Return the [X, Y] coordinate for the center point of the cell that contains the specified text.  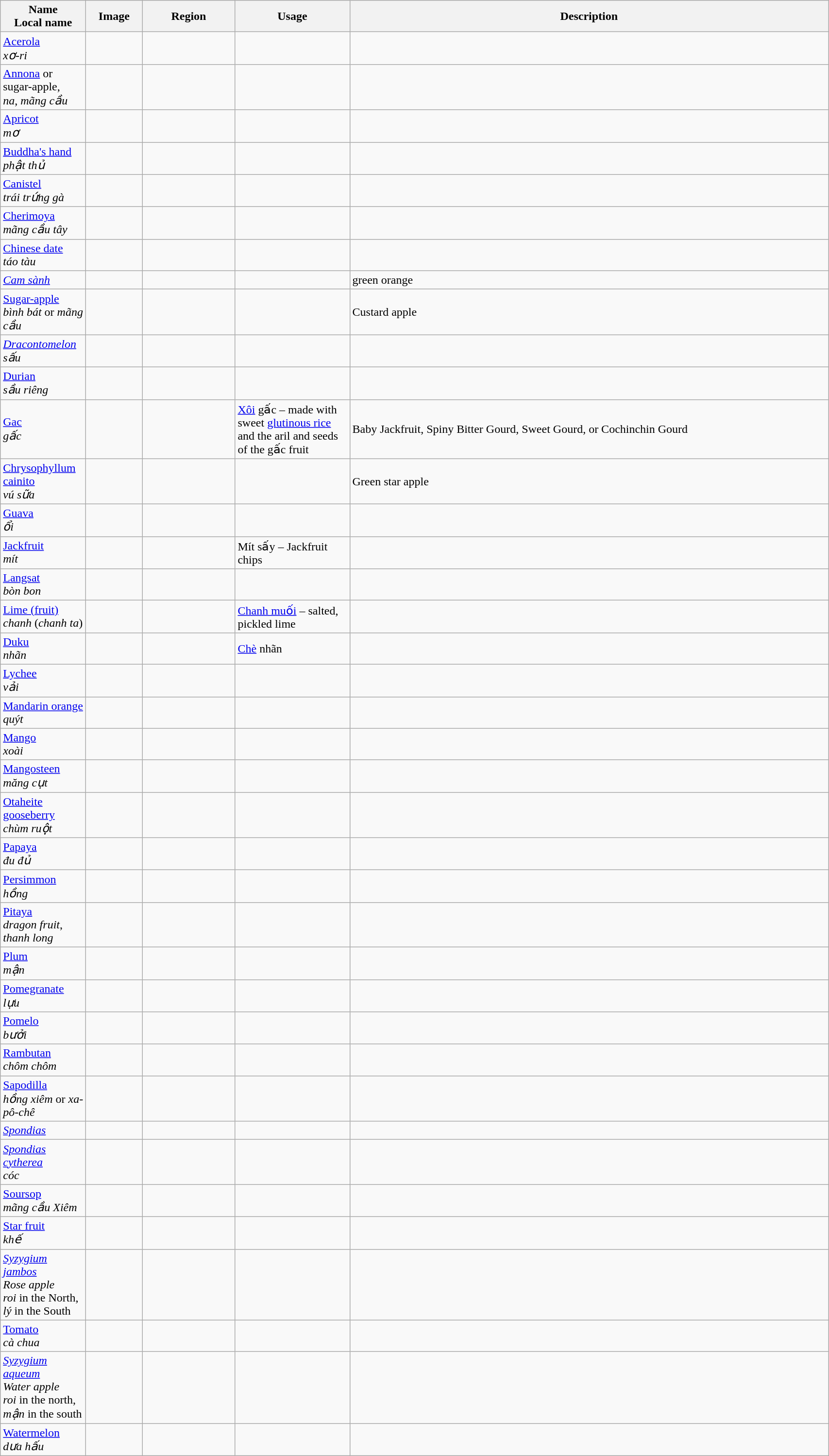
Chinese datetáo tàu [43, 255]
Rambutanchôm chôm [43, 1060]
Lime (fruit)chanh (chanh ta) [43, 617]
Mangoxoài [43, 744]
Papayađu đủ [43, 854]
Jackfruitmít [43, 553]
Mandarin orangequýt [43, 712]
Lycheevải [43, 680]
Description [589, 17]
Chanh muối – salted, pickled lime [292, 617]
Dukunhãn [43, 648]
Persimmonhồng [43, 886]
Pomegranatelựu [43, 996]
Cam sành [43, 280]
Chè nhãn [292, 648]
Baby Jackfruit, Spiny Bitter Gourd, Sweet Gourd, or Cochinchin Gourd [589, 429]
Region [188, 17]
Pitayadragon fruit, thanh long [43, 925]
NameLocal name [43, 17]
Green star apple [589, 481]
Soursopmãng cầu Xiêm [43, 1201]
Langsatbòn bon [43, 585]
Syzygium aqueumWater appleroi in the north, mận in the south [43, 1387]
Image [114, 17]
Star fruitkhế [43, 1233]
Usage [292, 17]
Otaheite gooseberrychùm ruột [43, 815]
Mangosteenmăng cụt [43, 776]
Tomatocà chua [43, 1336]
green orange [589, 280]
Watermelondưa hấu [43, 1440]
Xôi gấc – made with sweet glutinous rice and the aril and seeds of the gấc fruit [292, 429]
Sugar-applebình bát or mãng cầu [43, 312]
Annona or sugar-apple,na, mãng cầu [43, 87]
Canisteltrái trứng gà [43, 190]
Duriansầu riêng [43, 383]
Chrysophyllum cainitovú sữa [43, 481]
Spondias [43, 1131]
Dracontomelonsấu [43, 351]
Acerolaxơ-ri [43, 49]
Pomelobưởi [43, 1028]
Syzygium jambosRose appleroi in the North, lý in the South [43, 1285]
Custard apple [589, 312]
Apricotmơ [43, 126]
Mít sấy – Jackfruit chips [292, 553]
Buddha's handphật thủ [43, 158]
Guavaổi [43, 521]
Spondias cythereacóc [43, 1162]
Cherimoyamãng cầu tây [43, 223]
Plummận [43, 963]
Sapodillahồng xiêm or xa-pô-chê [43, 1098]
Gacgấc [43, 429]
